Extract the [X, Y] coordinate from the center of the cell holding the provided text.  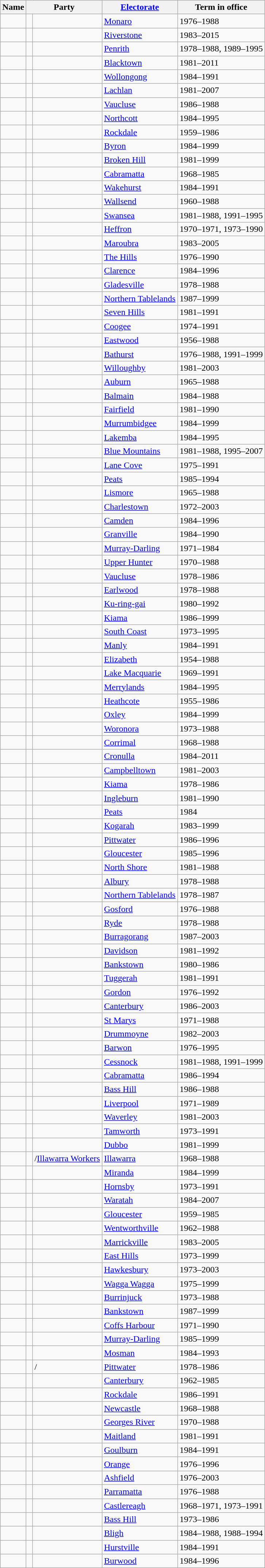
Merrylands [139, 687]
Wallsend [139, 202]
1959–1986 [221, 132]
1973–2003 [221, 1269]
Corrimal [139, 742]
1969–1991 [221, 673]
1975–1999 [221, 1283]
Murrumbidgee [139, 424]
Goulburn [139, 1450]
1959–1985 [221, 1214]
1975–1991 [221, 465]
Heathcote [139, 701]
North Shore [139, 867]
Wentworthville [139, 1228]
Clarence [139, 271]
Drummoyne [139, 1034]
Ashfield [139, 1478]
Barwon [139, 1048]
Camden [139, 520]
1962–1985 [221, 1381]
Bligh [139, 1533]
Woronora [139, 729]
1971–1989 [221, 1103]
Orange [139, 1464]
1968–1971, 1973–1991 [221, 1506]
1987–2003 [221, 937]
Georges River [139, 1422]
Cessnock [139, 1062]
Auburn [139, 382]
The Hills [139, 257]
Campbelltown [139, 770]
Party [64, 7]
1954–1988 [221, 659]
Blue Mountains [139, 451]
1976–2003 [221, 1478]
Charlestown [139, 507]
Seven Hills [139, 312]
1981–1992 [221, 951]
Wagga Wagga [139, 1283]
Gosford [139, 909]
1986–2003 [221, 1006]
1985–1999 [221, 1339]
Lakemba [139, 437]
Electorate [139, 7]
Illawarra [139, 1159]
Waverley [139, 1117]
Manly [139, 645]
Davidson [139, 951]
1984–2011 [221, 756]
Hawkesbury [139, 1269]
Waratah [139, 1200]
1971–1988 [221, 1020]
1986–1999 [221, 618]
1978–1988, 1989–1995 [221, 49]
/Illawarra Workers [67, 1159]
Ingleburn [139, 798]
Burragorang [139, 937]
1984 [221, 812]
Upper Hunter [139, 562]
1981–1988, 1995–2007 [221, 451]
1980–1992 [221, 604]
1971–1990 [221, 1325]
South Coast [139, 632]
1960–1988 [221, 202]
1976–1990 [221, 257]
1982–2003 [221, 1034]
1970–1971, 1973–1990 [221, 229]
1984–1988, 1988–1994 [221, 1533]
Earlwood [139, 590]
Byron [139, 146]
1984–2007 [221, 1200]
1974–1991 [221, 326]
Cronulla [139, 756]
Miranda [139, 1173]
Mosman [139, 1353]
Swansea [139, 215]
1981–2011 [221, 63]
Lake Macquarie [139, 673]
1976–1988, 1991–1999 [221, 354]
Name [13, 7]
1981–1988, 1991–1995 [221, 215]
Maitland [139, 1436]
Balmain [139, 395]
Hurstville [139, 1547]
Eastwood [139, 340]
Burwood [139, 1561]
Wollongong [139, 77]
1976–1992 [221, 992]
Coffs Harbour [139, 1325]
1986–1991 [221, 1395]
East Hills [139, 1256]
1986–1996 [221, 839]
1973–1999 [221, 1256]
Fairfield [139, 410]
1983–2015 [221, 35]
Riverstone [139, 35]
Albury [139, 881]
Hornsby [139, 1186]
1981–1988, 1991–1999 [221, 1062]
1976–1995 [221, 1048]
Parramatta [139, 1491]
Granville [139, 534]
Oxley [139, 715]
Coogee [139, 326]
Monaro [139, 21]
1962–1988 [221, 1228]
1972–2003 [221, 507]
Ryde [139, 923]
Northcott [139, 118]
1981–1988 [221, 867]
1978–1987 [221, 895]
1955–1986 [221, 701]
1984–1990 [221, 534]
1984–1988 [221, 395]
1971–1984 [221, 548]
Lane Cove [139, 465]
Kogarah [139, 826]
Heffron [139, 229]
Tuggerah [139, 978]
1973–1995 [221, 632]
St Marys [139, 1020]
Penrith [139, 49]
Bathurst [139, 354]
Tamworth [139, 1131]
Maroubra [139, 243]
Ku-ring-gai [139, 604]
Elizabeth [139, 659]
Burrinjuck [139, 1298]
Wakehurst [139, 188]
Blacktown [139, 63]
1981–2007 [221, 90]
1983–1999 [221, 826]
1985–1994 [221, 479]
Gordon [139, 992]
1980–1986 [221, 964]
Liverpool [139, 1103]
Willoughby [139, 368]
1986–1994 [221, 1076]
1976–1996 [221, 1464]
1984–1993 [221, 1353]
1968–1985 [221, 174]
1985–1996 [221, 854]
/ [67, 1367]
Lachlan [139, 90]
Broken Hill [139, 160]
Gladesville [139, 285]
1973–1986 [221, 1520]
Lismore [139, 493]
Marrickville [139, 1242]
Term in office [221, 7]
1956–1988 [221, 340]
Newcastle [139, 1408]
Dubbo [139, 1145]
Castlereagh [139, 1506]
